Detect which cell encompasses the target text, then output its [x, y] center coordinate. 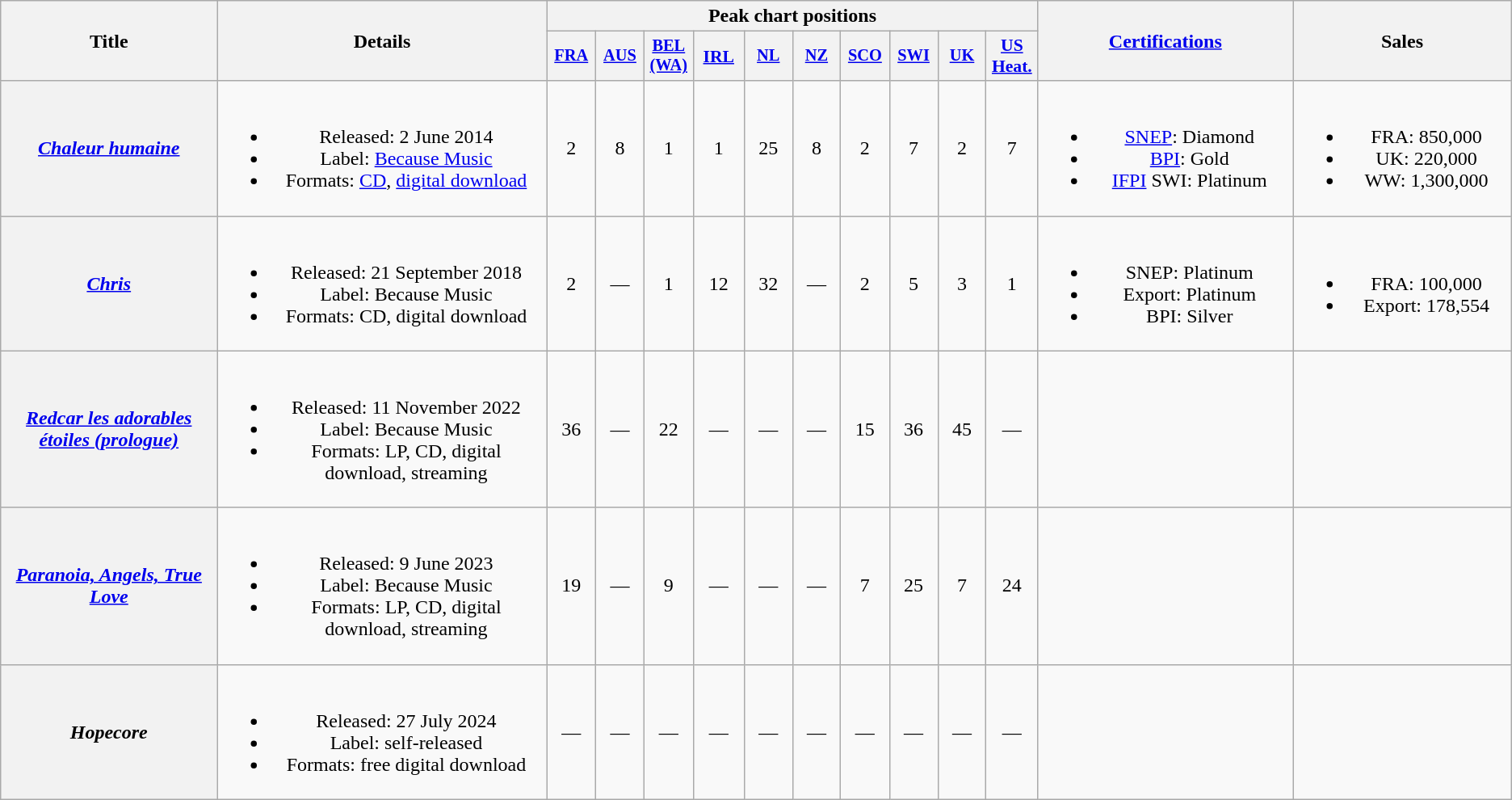
Peak chart positions [792, 16]
Released: 21 September 2018Label: Because MusicFormats: CD, digital download [382, 283]
3 [962, 283]
Sales [1402, 40]
32 [768, 283]
9 [669, 586]
Released: 11 November 2022Label: Because MusicFormats: LP, CD, digital download, streaming [382, 429]
19 [571, 586]
UK [962, 57]
Released: 2 June 2014Label: Because MusicFormats: CD, digital download [382, 149]
15 [865, 429]
22 [669, 429]
Chaleur humaine [109, 149]
12 [719, 283]
45 [962, 429]
Certifications [1165, 40]
NL [768, 57]
Chris [109, 283]
Redcar les adorables étoiles (prologue) [109, 429]
Details [382, 40]
FRA: 850,000UK: 220,000WW: 1,300,000 [1402, 149]
FRA [571, 57]
Released: 27 July 2024Label: self-releasedFormats: free digital download [382, 732]
IRL [719, 57]
NZ [817, 57]
BEL(WA) [669, 57]
Released: 9 June 2023Label: Because MusicFormats: LP, CD, digital download, streaming [382, 586]
SCO [865, 57]
USHeat. [1012, 57]
AUS [619, 57]
5 [913, 283]
Title [109, 40]
SWI [913, 57]
SNEP: DiamondBPI: GoldIFPI SWI: Platinum [1165, 149]
FRA: 100,000Export: 178,554 [1402, 283]
Paranoia, Angels, True Love [109, 586]
Hopecore [109, 732]
24 [1012, 586]
SNEP: PlatinumExport: PlatinumBPI: Silver [1165, 283]
